Locate the cell with the specified text and output its (x, y) center coordinate. 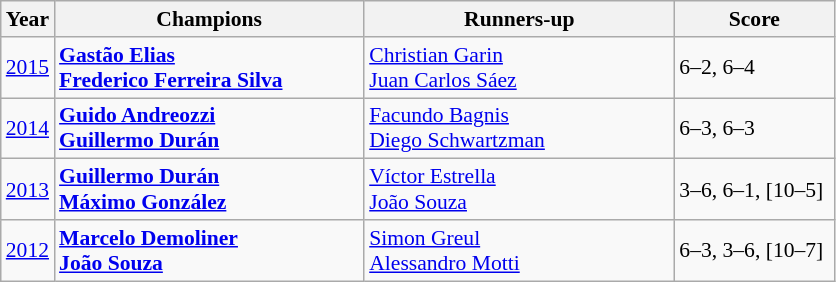
Christian Garin Juan Carlos Sáez (519, 68)
3–6, 6–1, [10–5] (754, 190)
6–3, 3–6, [10–7] (754, 250)
2015 (28, 68)
2013 (28, 190)
Gastão Elias Frederico Ferreira Silva (209, 68)
Simon Greul Alessandro Motti (519, 250)
Víctor Estrella João Souza (519, 190)
Champions (209, 19)
Year (28, 19)
Guillermo Durán Máximo González (209, 190)
Marcelo Demoliner João Souza (209, 250)
6–3, 6–3 (754, 128)
Guido Andreozzi Guillermo Durán (209, 128)
Facundo Bagnis Diego Schwartzman (519, 128)
Runners-up (519, 19)
2012 (28, 250)
Score (754, 19)
2014 (28, 128)
6–2, 6–4 (754, 68)
